Capture the cell that displays the provided text and extract its [x, y] central coordinate. 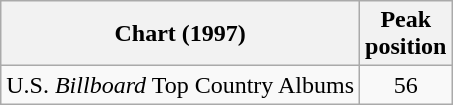
U.S. Billboard Top Country Albums [180, 85]
Chart (1997) [180, 34]
Peakposition [406, 34]
56 [406, 85]
